Search for the cell housing the specified text and yield its [X, Y] center coordinate. 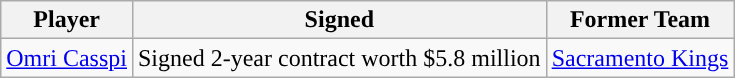
Player [67, 20]
Sacramento Kings [640, 58]
Former Team [640, 20]
Signed [339, 20]
Signed 2-year contract worth $5.8 million [339, 58]
Omri Casspi [67, 58]
